Return the (x, y) coordinate for the center point of the cell that contains the specified text.  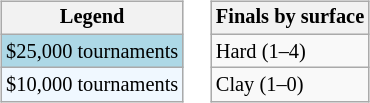
Finals by surface (290, 18)
$25,000 tournaments (92, 51)
Clay (1–0) (290, 85)
Hard (1–4) (290, 51)
Legend (92, 18)
$10,000 tournaments (92, 85)
